Output the [X, Y] coordinate of the center of the cell containing the given text.  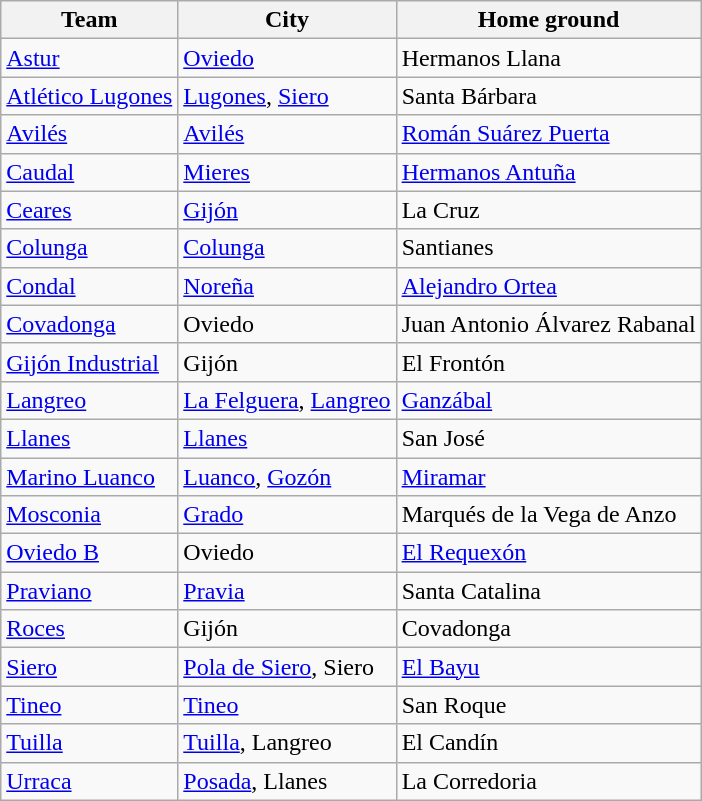
Gijón Industrial [90, 362]
Santa Catalina [548, 591]
Hermanos Llana [548, 58]
Condal [90, 286]
Juan Antonio Álvarez Rabanal [548, 324]
El Bayu [548, 667]
Urraca [90, 781]
Grado [287, 515]
Santianes [548, 248]
Pola de Siero, Siero [287, 667]
Hermanos Antuña [548, 172]
Oviedo B [90, 553]
Marqués de la Vega de Anzo [548, 515]
Astur [90, 58]
Noreña [287, 286]
El Candín [548, 743]
San José [548, 438]
Tuilla, Langreo [287, 743]
Ceares [90, 210]
Alejandro Ortea [548, 286]
Pravia [287, 591]
Posada, Llanes [287, 781]
Mosconia [90, 515]
El Frontón [548, 362]
La Cruz [548, 210]
Home ground [548, 20]
Marino Luanco [90, 477]
Langreo [90, 400]
Atlético Lugones [90, 96]
Román Suárez Puerta [548, 134]
Santa Bárbara [548, 96]
La Corredoria [548, 781]
Lugones, Siero [287, 96]
Mieres [287, 172]
City [287, 20]
Caudal [90, 172]
Ganzábal [548, 400]
El Requexón [548, 553]
Miramar [548, 477]
La Felguera, Langreo [287, 400]
Luanco, Gozón [287, 477]
Team [90, 20]
Roces [90, 629]
Praviano [90, 591]
Siero [90, 667]
San Roque [548, 705]
Tuilla [90, 743]
